Scan for the cell matching the given text and deliver its [X, Y] coordinate at center. 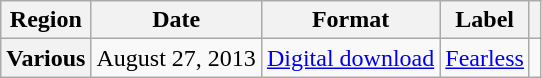
Various [46, 58]
Date [176, 20]
Digital download [350, 58]
Fearless [485, 58]
Format [350, 20]
Region [46, 20]
August 27, 2013 [176, 58]
Label [485, 20]
